For the text-containing cell, return its midpoint in [x, y] coordinate format. 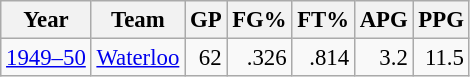
GP [206, 20]
.814 [324, 58]
FT% [324, 20]
PPG [441, 20]
62 [206, 58]
Waterloo [138, 58]
1949–50 [46, 58]
Year [46, 20]
APG [384, 20]
FG% [260, 20]
3.2 [384, 58]
11.5 [441, 58]
Team [138, 20]
.326 [260, 58]
